Return [x, y] of the center of cell containing provided text 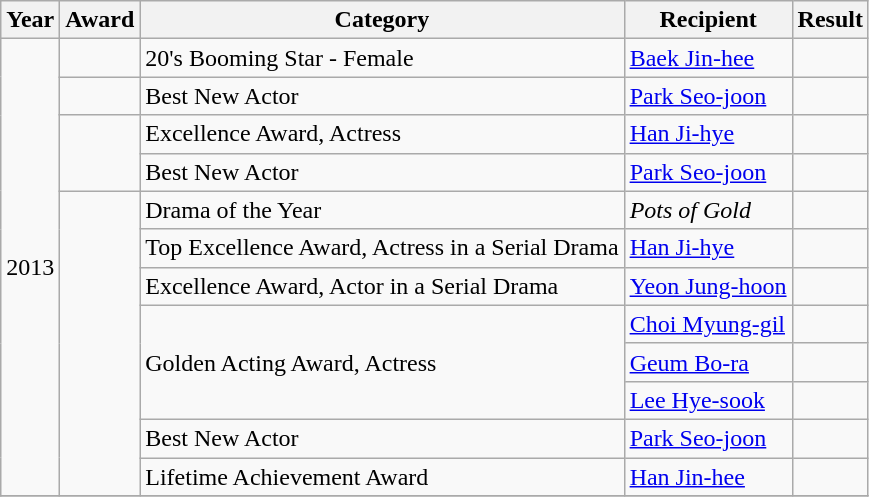
Choi Myung-gil [708, 324]
Pots of Gold [708, 210]
Top Excellence Award, Actress in a Serial Drama [382, 248]
Baek Jin-hee [708, 58]
Lee Hye-sook [708, 400]
Excellence Award, Actress [382, 134]
2013 [30, 268]
20's Booming Star - Female [382, 58]
Yeon Jung-hoon [708, 286]
Lifetime Achievement Award [382, 477]
Drama of the Year [382, 210]
Year [30, 20]
Result [830, 20]
Recipient [708, 20]
Excellence Award, Actor in a Serial Drama [382, 286]
Golden Acting Award, Actress [382, 362]
Category [382, 20]
Award [100, 20]
Geum Bo-ra [708, 362]
Han Jin-hee [708, 477]
